Search for the cell housing the specified text and yield its [X, Y] center coordinate. 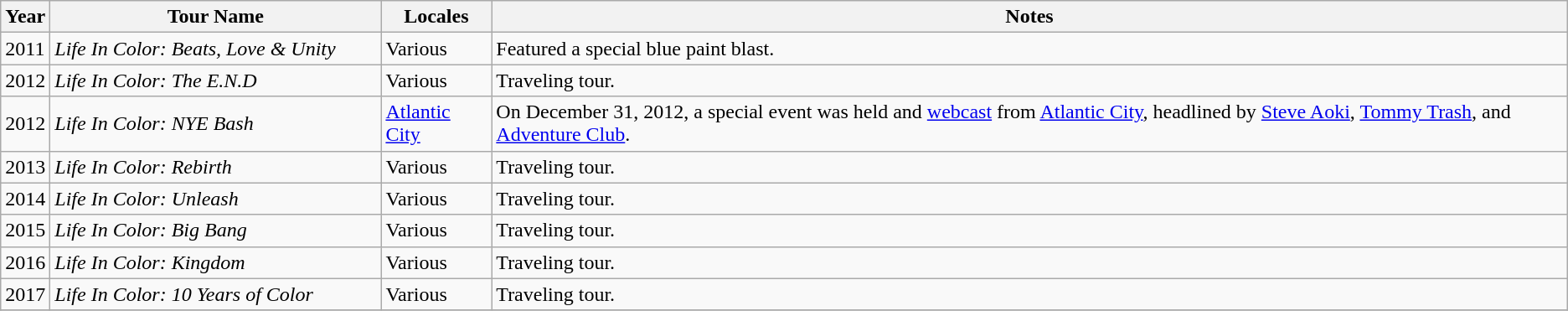
2016 [25, 262]
On December 31, 2012, a special event was held and webcast from Atlantic City, headlined by Steve Aoki, Tommy Trash, and Adventure Club. [1029, 124]
Year [25, 17]
Life In Color: Beats, Love & Unity [216, 49]
Life In Color: NYE Bash [216, 124]
2013 [25, 167]
Notes [1029, 17]
Life In Color: Rebirth [216, 167]
Locales [436, 17]
Featured a special blue paint blast. [1029, 49]
Life In Color: Big Bang [216, 231]
Life In Color: 10 Years of Color [216, 294]
Life In Color: The E.N.D [216, 80]
Life In Color: Kingdom [216, 262]
2014 [25, 199]
Life In Color: Unleash [216, 199]
Tour Name [216, 17]
Atlantic City [436, 124]
2015 [25, 231]
2017 [25, 294]
2011 [25, 49]
